Return the [x, y] coordinate for the center point of the cell that contains the specified text.  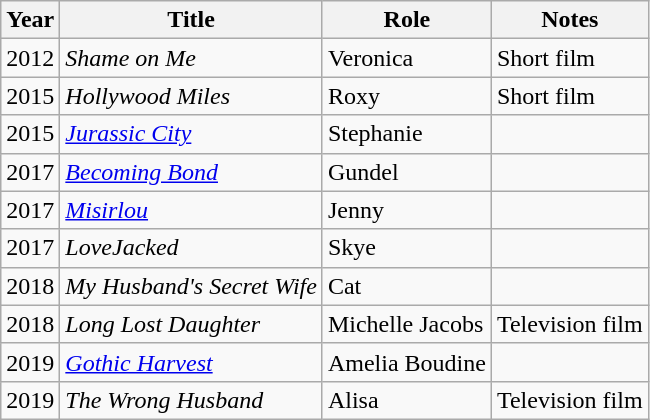
Cat [406, 286]
Alisa [406, 400]
Shame on Me [192, 58]
Michelle Jacobs [406, 324]
The Wrong Husband [192, 400]
Roxy [406, 96]
Skye [406, 248]
My Husband's Secret Wife [192, 286]
Becoming Bond [192, 172]
Notes [570, 20]
Year [30, 20]
Jurassic City [192, 134]
Title [192, 20]
Hollywood Miles [192, 96]
LoveJacked [192, 248]
Role [406, 20]
Gundel [406, 172]
Veronica [406, 58]
2012 [30, 58]
Stephanie [406, 134]
Long Lost Daughter [192, 324]
Amelia Boudine [406, 362]
Jenny [406, 210]
Gothic Harvest [192, 362]
Misirlou [192, 210]
